Extract the (x, y) coordinate from the center of the cell holding the provided text.  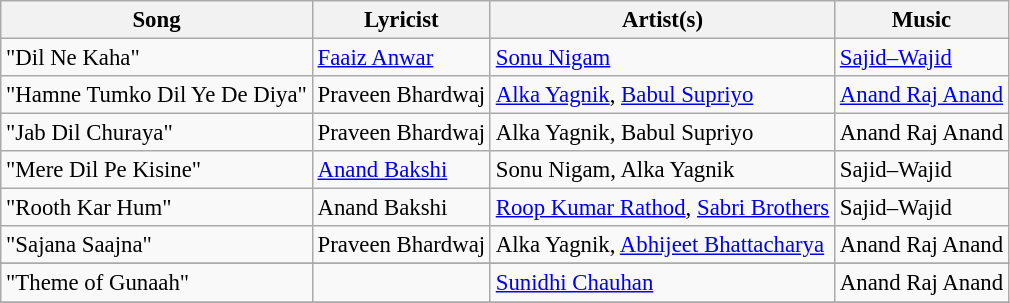
"Jab Dil Churaya" (156, 133)
Sonu Nigam, Alka Yagnik (662, 170)
"Hamne Tumko Dil Ye De Diya" (156, 95)
"Theme of Gunaah" (156, 283)
"Dil Ne Kaha" (156, 58)
Sonu Nigam (662, 58)
Sunidhi Chauhan (662, 283)
Artist(s) (662, 20)
Faaiz Anwar (401, 58)
Song (156, 20)
"Rooth Kar Hum" (156, 208)
Alka Yagnik, Abhijeet Bhattacharya (662, 245)
Music (922, 20)
"Mere Dil Pe Kisine" (156, 170)
"Sajana Saajna" (156, 245)
Roop Kumar Rathod, Sabri Brothers (662, 208)
Lyricist (401, 20)
